Capture the cell that displays the provided text and extract its (x, y) central coordinate. 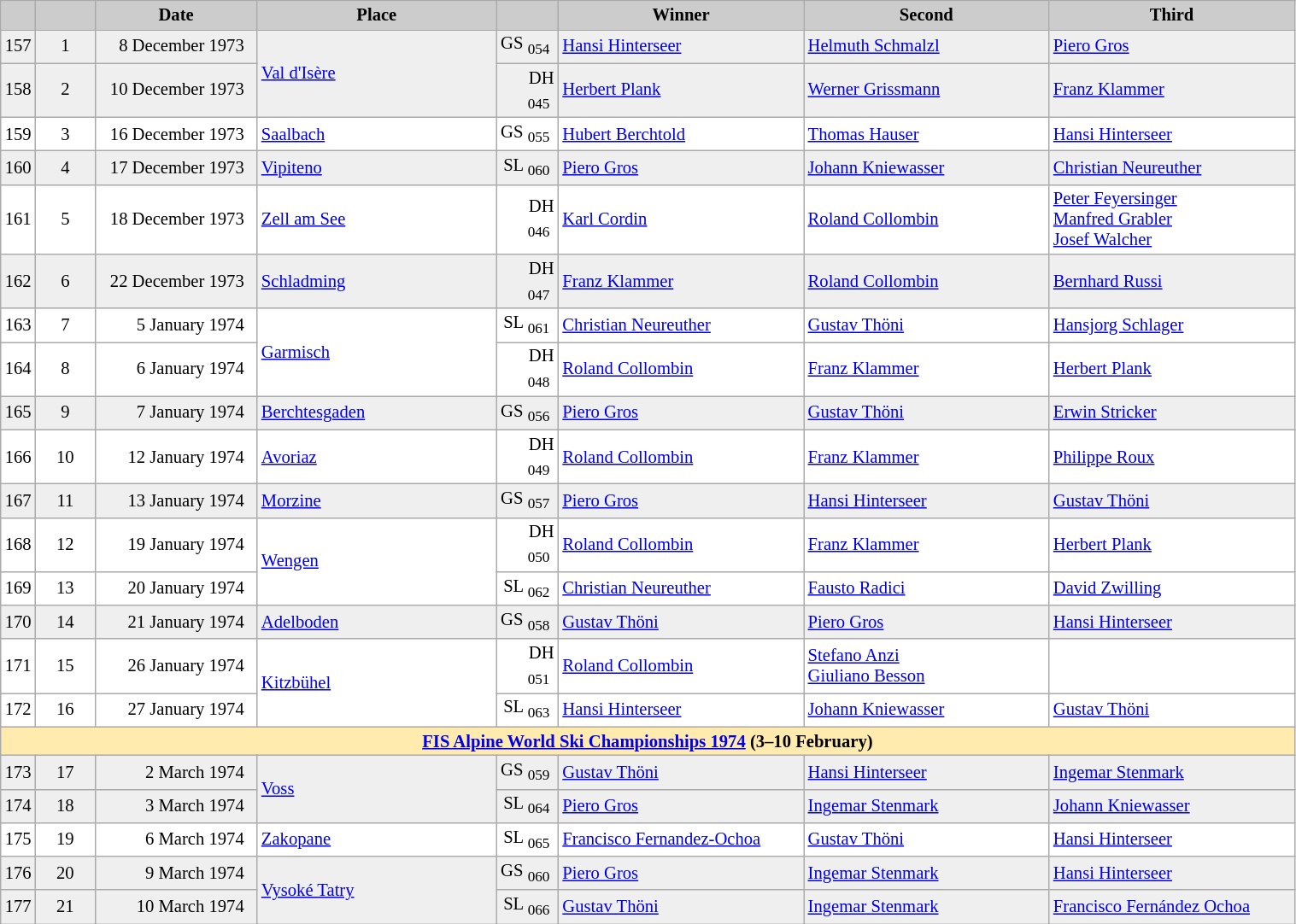
SL 065 (528, 839)
Zakopane (377, 839)
3 March 1974 (176, 806)
20 (65, 873)
Hansjorg Schlager (1172, 325)
SL 060 (528, 167)
6 (65, 282)
Stefano Anzi Giuliano Besson (926, 666)
GS 054 (528, 46)
Vipiteno (377, 167)
11 (65, 500)
17 December 1973 (176, 167)
DH 045 (528, 91)
4 (65, 167)
10 March 1974 (176, 907)
13 January 1974 (176, 500)
Francisco Fernández Ochoa (1172, 907)
159 (19, 133)
Hubert Berchtold (680, 133)
12 (65, 545)
18 (65, 806)
166 (19, 456)
162 (19, 282)
18 December 1973 (176, 219)
164 (19, 369)
5 (65, 219)
Second (926, 15)
22 December 1973 (176, 282)
171 (19, 666)
Saalbach (377, 133)
2 (65, 91)
Karl Cordin (680, 219)
DH 047 (528, 282)
7 January 1974 (176, 413)
177 (19, 907)
3 (65, 133)
SL 063 (528, 709)
21 (65, 907)
Bernhard Russi (1172, 282)
Avoriaz (377, 456)
FIS Alpine World Ski Championships 1974 (3–10 February) (648, 741)
Francisco Fernandez-Ochoa (680, 839)
DH 049 (528, 456)
DH 050 (528, 545)
169 (19, 588)
160 (19, 167)
15 (65, 666)
Third (1172, 15)
161 (19, 219)
Kitzbühel (377, 683)
172 (19, 709)
GS 060 (528, 873)
19 January 1974 (176, 545)
16 December 1973 (176, 133)
Morzine (377, 500)
157 (19, 46)
DH 048 (528, 369)
14 (65, 622)
Place (377, 15)
10 December 1973 (176, 91)
Peter Feyersinger Manfred Grabler Josef Walcher (1172, 219)
6 January 1974 (176, 369)
174 (19, 806)
Erwin Stricker (1172, 413)
GS 056 (528, 413)
12 January 1974 (176, 456)
19 (65, 839)
165 (19, 413)
Werner Grissmann (926, 91)
7 (65, 325)
GS 059 (528, 772)
167 (19, 500)
Wengen (377, 562)
13 (65, 588)
SL 064 (528, 806)
Berchtesgaden (377, 413)
Winner (680, 15)
Fausto Radici (926, 588)
20 January 1974 (176, 588)
Date (176, 15)
17 (65, 772)
2 March 1974 (176, 772)
8 December 1973 (176, 46)
Garmisch (377, 352)
Schladming (377, 282)
Vysoké Tatry (377, 890)
DH 046 (528, 219)
176 (19, 873)
9 (65, 413)
173 (19, 772)
SL 066 (528, 907)
26 January 1974 (176, 666)
8 (65, 369)
1 (65, 46)
163 (19, 325)
DH 051 (528, 666)
10 (65, 456)
GS 058 (528, 622)
Voss (377, 789)
SL 061 (528, 325)
6 March 1974 (176, 839)
21 January 1974 (176, 622)
Helmuth Schmalzl (926, 46)
Val d'Isère (377, 73)
9 March 1974 (176, 873)
Philippe Roux (1172, 456)
Adelboden (377, 622)
170 (19, 622)
SL 062 (528, 588)
16 (65, 709)
175 (19, 839)
GS 057 (528, 500)
Zell am See (377, 219)
168 (19, 545)
GS 055 (528, 133)
5 January 1974 (176, 325)
158 (19, 91)
27 January 1974 (176, 709)
Thomas Hauser (926, 133)
David Zwilling (1172, 588)
